From the cell containing the given text, extract its center point as (X, Y) coordinate. 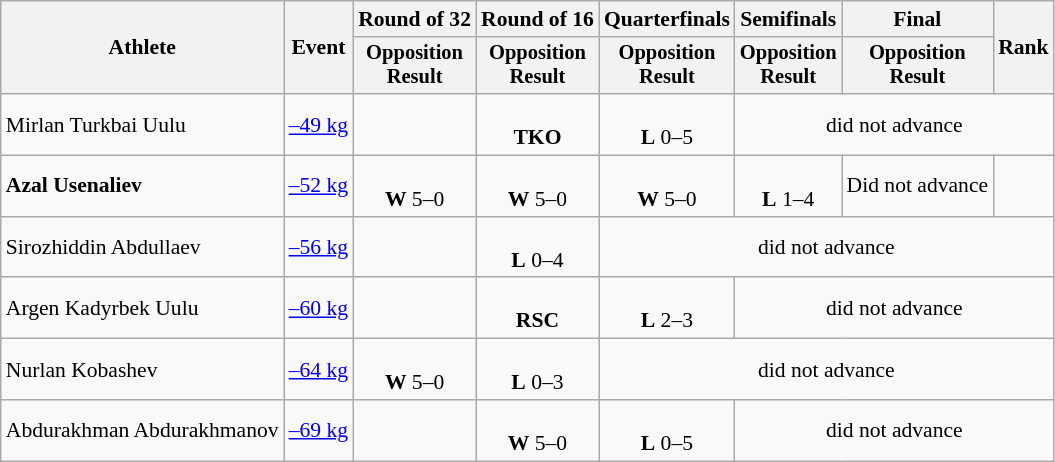
Semifinals (788, 19)
–49 kg (318, 124)
Azal Usenaliev (142, 186)
Event (318, 48)
Sirozhiddin Abdullaev (142, 248)
Round of 16 (538, 19)
Abdurakhman Abdurakhmanov (142, 430)
L 2–3 (667, 308)
–64 kg (318, 370)
–52 kg (318, 186)
Athlete (142, 48)
Did not advance (918, 186)
Nurlan Kobashev (142, 370)
Mirlan Turkbai Uulu (142, 124)
–60 kg (318, 308)
–56 kg (318, 248)
Round of 32 (414, 19)
Argen Kadyrbek Uulu (142, 308)
L 1–4 (788, 186)
–69 kg (318, 430)
RSC (538, 308)
Final (918, 19)
Rank (1024, 48)
L 0–3 (538, 370)
Quarterfinals (667, 19)
TKO (538, 124)
L 0–4 (538, 248)
